Determine the [x, y] coordinate at the center of the cell enclosing the given text.  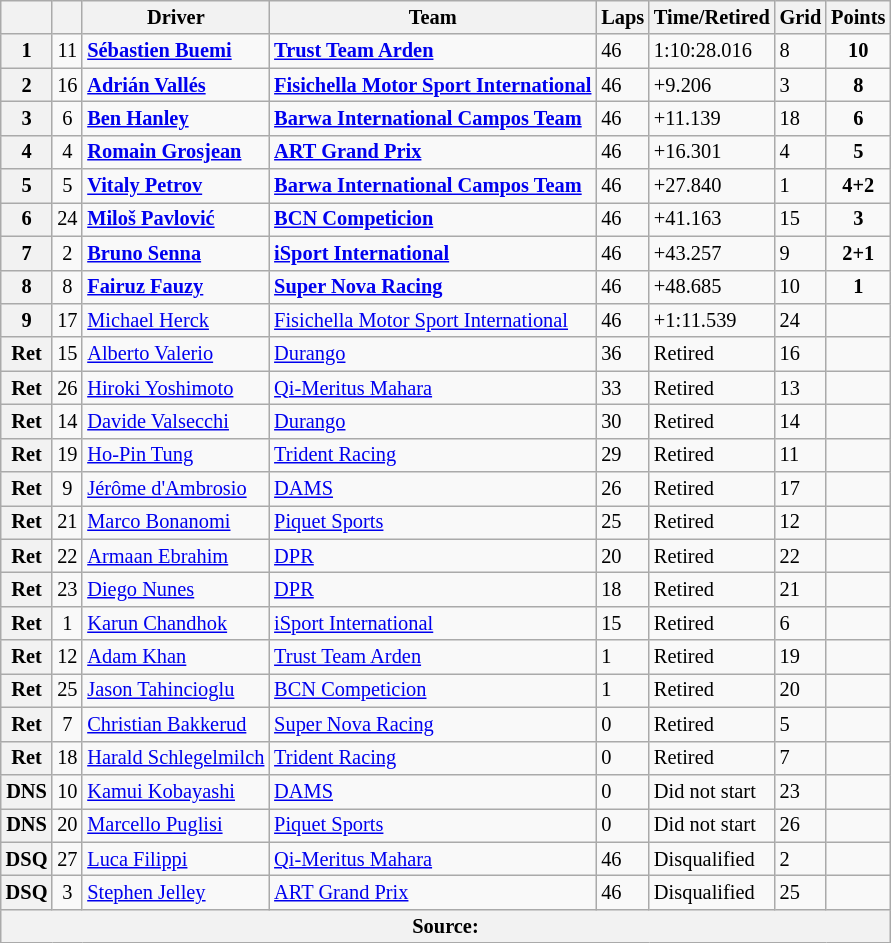
Alberto Valerio [176, 354]
Miloš Pavlović [176, 219]
2+1 [858, 253]
+41.163 [712, 219]
Diego Nunes [176, 589]
Laps [622, 17]
27 [67, 859]
Sébastien Buemi [176, 51]
Harald Schlegelmilch [176, 758]
Stephen Jelley [176, 892]
+16.301 [712, 152]
Vitaly Petrov [176, 186]
Ho-Pin Tung [176, 455]
4+2 [858, 186]
Marco Bonanomi [176, 522]
1:10:28.016 [712, 51]
29 [622, 455]
Armaan Ebrahim [176, 556]
33 [622, 388]
36 [622, 354]
+27.840 [712, 186]
Driver [176, 17]
+11.139 [712, 118]
30 [622, 421]
13 [801, 388]
Davide Valsecchi [176, 421]
Jérôme d'Ambrosio [176, 489]
Source: [446, 926]
Michael Herck [176, 320]
Team [432, 17]
+43.257 [712, 253]
Hiroki Yoshimoto [176, 388]
Fairuz Fauzy [176, 287]
Luca Filippi [176, 859]
Jason Tahincioglu [176, 690]
+48.685 [712, 287]
+1:11.539 [712, 320]
Marcello Puglisi [176, 825]
Kamui Kobayashi [176, 791]
Bruno Senna [176, 253]
Karun Chandhok [176, 623]
Adam Khan [176, 657]
Christian Bakkerud [176, 724]
Romain Grosjean [176, 152]
Time/Retired [712, 17]
Points [858, 17]
+9.206 [712, 85]
Adrián Vallés [176, 85]
Ben Hanley [176, 118]
Grid [801, 17]
